Return the (x, y) coordinate for the center point of the cell that contains the specified text.  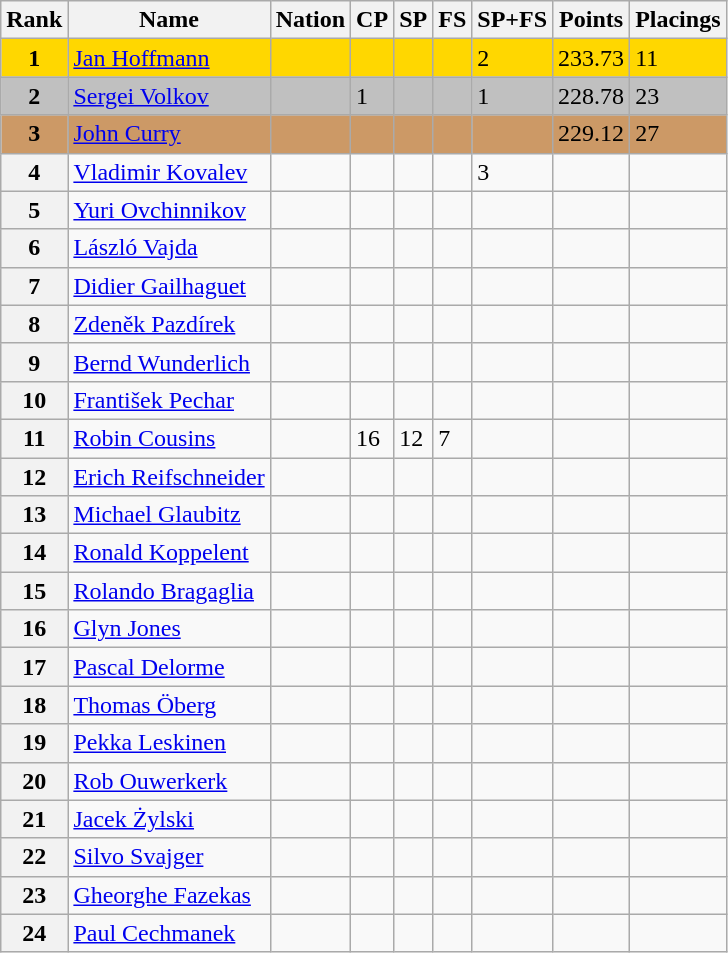
FS (452, 20)
Michael Glaubitz (169, 515)
Jan Hoffmann (169, 58)
Silvo Svajger (169, 857)
8 (34, 324)
228.78 (592, 96)
Ronald Koppelent (169, 553)
Erich Reifschneider (169, 477)
5 (34, 210)
19 (34, 743)
Yuri Ovchinnikov (169, 210)
Pekka Leskinen (169, 743)
14 (34, 553)
Paul Cechmanek (169, 933)
15 (34, 591)
Sergei Volkov (169, 96)
László Vajda (169, 248)
František Pechar (169, 400)
6 (34, 248)
10 (34, 400)
9 (34, 362)
Robin Cousins (169, 438)
Rank (34, 20)
24 (34, 933)
Nation (310, 20)
John Curry (169, 134)
Thomas Öberg (169, 705)
SP+FS (512, 20)
18 (34, 705)
229.12 (592, 134)
21 (34, 819)
4 (34, 172)
Glyn Jones (169, 629)
Zdeněk Pazdírek (169, 324)
20 (34, 781)
Rolando Bragaglia (169, 591)
233.73 (592, 58)
17 (34, 667)
Placings (678, 20)
Rob Ouwerkerk (169, 781)
Gheorghe Fazekas (169, 895)
13 (34, 515)
Vladimir Kovalev (169, 172)
Bernd Wunderlich (169, 362)
Pascal Delorme (169, 667)
CP (372, 20)
Points (592, 20)
Jacek Żylski (169, 819)
Didier Gailhaguet (169, 286)
22 (34, 857)
27 (678, 134)
Name (169, 20)
SP (414, 20)
